Output the [X, Y] coordinate of the center of the cell containing the given text.  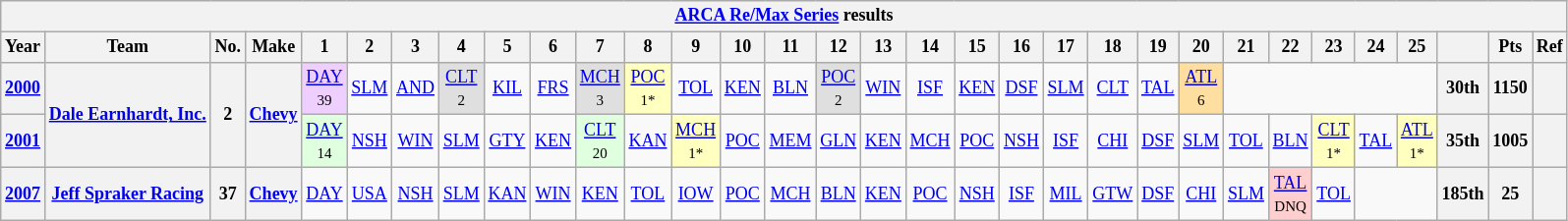
2000 [24, 88]
FRS [553, 88]
2001 [24, 141]
Make [273, 47]
POC2 [839, 88]
USA [370, 193]
MIL [1066, 193]
Pts [1510, 47]
14 [930, 47]
5 [507, 47]
2007 [24, 193]
GLN [839, 141]
Dale Earnhardt, Inc. [128, 114]
MEM [790, 141]
CLT2 [461, 88]
CLT1* [1333, 141]
POC1* [648, 88]
MCH1* [696, 141]
ATL6 [1201, 88]
CLT20 [600, 141]
DAY [324, 193]
24 [1375, 47]
CLT [1113, 88]
17 [1066, 47]
AND [416, 88]
GTW [1113, 193]
TALDNQ [1290, 193]
35th [1463, 141]
10 [742, 47]
23 [1333, 47]
IOW [696, 193]
21 [1247, 47]
DAY14 [324, 141]
Team [128, 47]
16 [1022, 47]
8 [648, 47]
ARCA Re/Max Series results [784, 16]
3 [416, 47]
15 [977, 47]
185th [1463, 193]
KIL [507, 88]
37 [228, 193]
GTY [507, 141]
DAY39 [324, 88]
6 [553, 47]
7 [600, 47]
20 [1201, 47]
MCH3 [600, 88]
No. [228, 47]
ATL1* [1417, 141]
12 [839, 47]
13 [884, 47]
30th [1463, 88]
11 [790, 47]
19 [1158, 47]
18 [1113, 47]
22 [1290, 47]
1005 [1510, 141]
1 [324, 47]
1150 [1510, 88]
Jeff Spraker Racing [128, 193]
Year [24, 47]
4 [461, 47]
Ref [1550, 47]
9 [696, 47]
